Capture the cell that displays the provided text and extract its (X, Y) central coordinate. 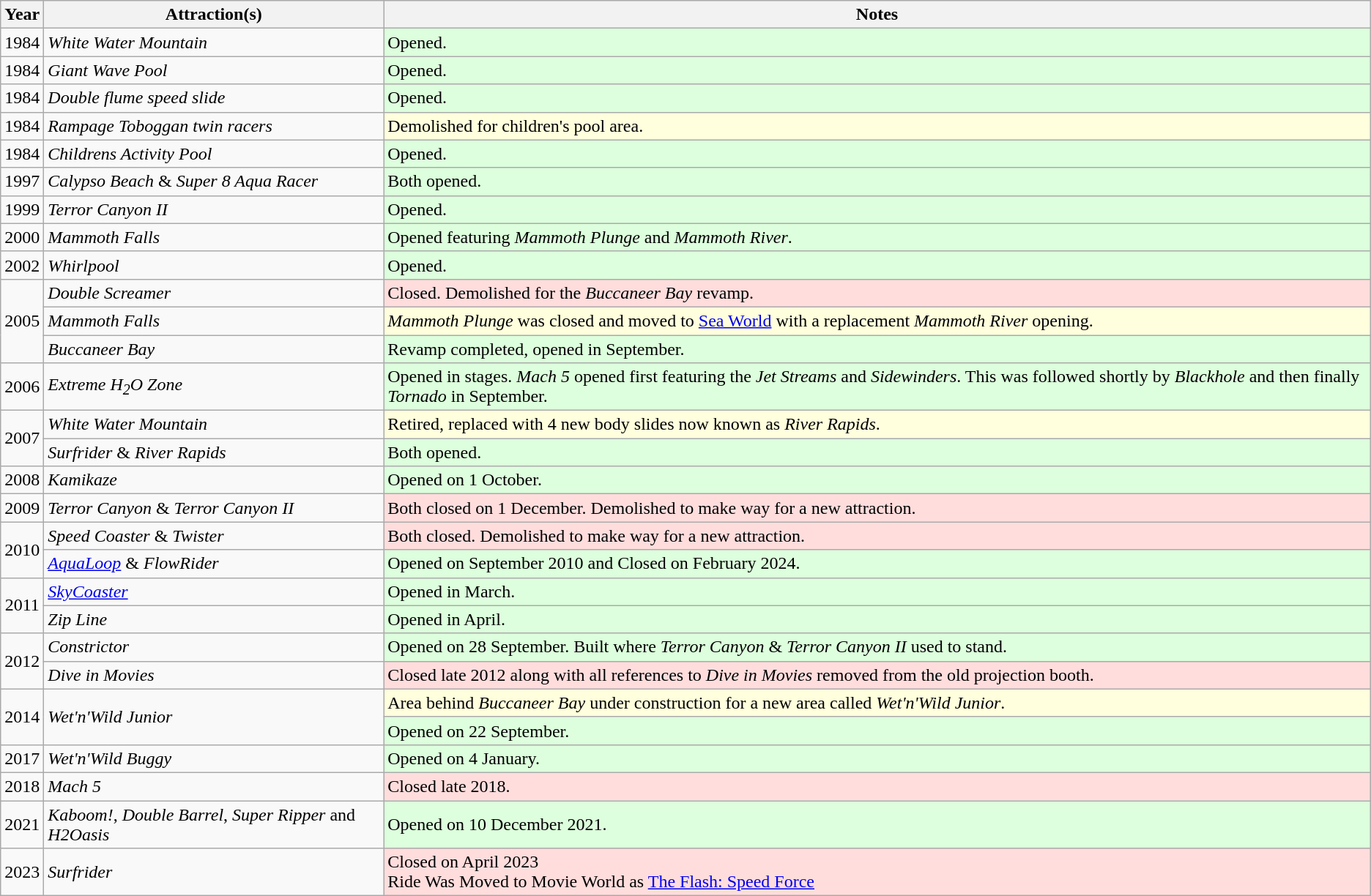
Opened in April. (877, 619)
Wet'n'Wild Buggy (214, 758)
2005 (22, 321)
Kaboom!, Double Barrel, Super Ripper and H2Oasis (214, 824)
2007 (22, 438)
Both closed on 1 December. Demolished to make way for a new attraction. (877, 508)
2011 (22, 605)
2012 (22, 661)
Surfrider (214, 873)
Mach 5 (214, 786)
Wet'n'Wild Junior (214, 717)
Dive in Movies (214, 675)
Closed on April 2023Ride Was Moved to Movie World as The Flash: Speed Force (877, 873)
2010 (22, 550)
Mammoth Plunge was closed and moved to Sea World with a replacement Mammoth River opening. (877, 321)
Opened in March. (877, 591)
Constrictor (214, 647)
2006 (22, 387)
Closed. Demolished for the Buccaneer Bay revamp. (877, 293)
2000 (22, 237)
Closed late 2018. (877, 786)
2018 (22, 786)
2002 (22, 265)
Calypso Beach & Super 8 Aqua Racer (214, 182)
Opened on 22 September. (877, 731)
Whirlpool (214, 265)
Opened on 4 January. (877, 758)
Opened on September 2010 and Closed on February 2024. (877, 564)
Opened featuring Mammoth Plunge and Mammoth River. (877, 237)
Buccaneer Bay (214, 349)
Double flume speed slide (214, 98)
Terror Canyon & Terror Canyon II (214, 508)
Attraction(s) (214, 15)
Opened on 28 September. Built where Terror Canyon & Terror Canyon II used to stand. (877, 647)
2023 (22, 873)
Closed late 2012 along with all references to Dive in Movies removed from the old projection booth. (877, 675)
Both closed. Demolished to make way for a new attraction. (877, 536)
2021 (22, 824)
Surfrider & River Rapids (214, 452)
Rampage Toboggan twin racers (214, 126)
Opened on 1 October. (877, 480)
AquaLoop & FlowRider (214, 564)
Year (22, 15)
Giant Wave Pool (214, 70)
Terror Canyon II (214, 209)
1997 (22, 182)
SkyCoaster (214, 591)
Kamikaze (214, 480)
2009 (22, 508)
Double Screamer (214, 293)
Area behind Buccaneer Bay under construction for a new area called Wet'n'Wild Junior. (877, 703)
Opened on 10 December 2021. (877, 824)
1999 (22, 209)
2014 (22, 717)
Extreme H2O Zone (214, 387)
Childrens Activity Pool (214, 154)
Zip Line (214, 619)
Speed Coaster & Twister (214, 536)
Notes (877, 15)
2017 (22, 758)
2008 (22, 480)
Demolished for children's pool area. (877, 126)
Revamp completed, opened in September. (877, 349)
Retired, replaced with 4 new body slides now known as River Rapids. (877, 425)
